Detect which cell encompasses the target text, then output its [X, Y] center coordinate. 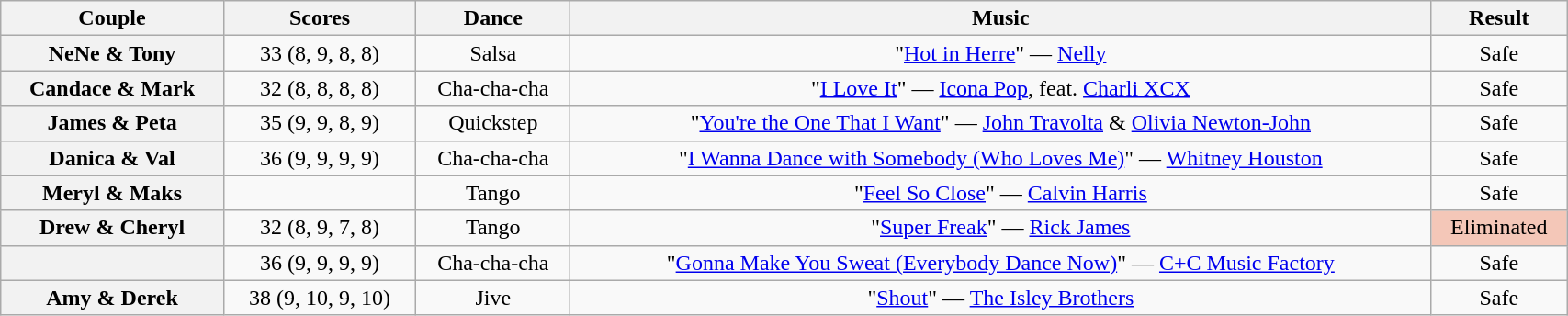
"Gonna Make You Sweat (Everybody Dance Now)" — C+C Music Factory [1001, 263]
Result [1499, 18]
Eliminated [1499, 228]
Danica & Val [112, 158]
Amy & Derek [112, 298]
Music [1001, 18]
Quickstep [493, 123]
NeNe & Tony [112, 53]
"I Love It" — Icona Pop, feat. Charli XCX [1001, 88]
38 (9, 10, 9, 10) [320, 298]
33 (8, 9, 8, 8) [320, 53]
James & Peta [112, 123]
"Shout" — The Isley Brothers [1001, 298]
32 (8, 9, 7, 8) [320, 228]
"Super Freak" — Rick James [1001, 228]
Drew & Cheryl [112, 228]
Jive [493, 298]
Scores [320, 18]
Couple [112, 18]
35 (9, 9, 8, 9) [320, 123]
Meryl & Maks [112, 193]
"Feel So Close" — Calvin Harris [1001, 193]
Candace & Mark [112, 88]
"Hot in Herre" — Nelly [1001, 53]
Dance [493, 18]
32 (8, 8, 8, 8) [320, 88]
"You're the One That I Want" — John Travolta & Olivia Newton-John [1001, 123]
"I Wanna Dance with Somebody (Who Loves Me)" — Whitney Houston [1001, 158]
Salsa [493, 53]
